Output the (X, Y) coordinate of the center of the cell containing the given text.  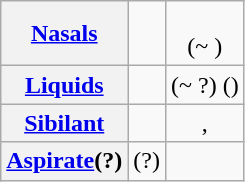
Sibilant (64, 123)
Liquids (64, 85)
(~ ?) () (204, 85)
(?) (147, 161)
, (204, 123)
Aspirate(?) (64, 161)
(~ ) (204, 34)
Nasals (64, 34)
